Return [x, y] of the center of cell containing provided text 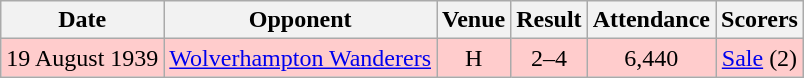
6,440 [651, 58]
Result [549, 20]
Date [82, 20]
Scorers [760, 20]
19 August 1939 [82, 58]
Venue [473, 20]
Attendance [651, 20]
Sale (2) [760, 58]
Wolverhampton Wanderers [300, 58]
2–4 [549, 58]
H [473, 58]
Opponent [300, 20]
